For the text-containing cell, return its midpoint in [x, y] coordinate format. 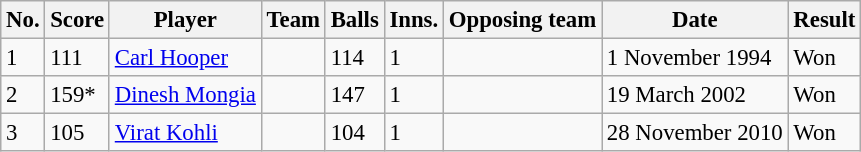
Result [824, 20]
3 [23, 133]
No. [23, 20]
Balls [354, 20]
104 [354, 133]
Dinesh Mongia [185, 95]
28 November 2010 [695, 133]
19 March 2002 [695, 95]
2 [23, 95]
Virat Kohli [185, 133]
111 [78, 58]
Carl Hooper [185, 58]
Score [78, 20]
1 November 1994 [695, 58]
Team [293, 20]
105 [78, 133]
Player [185, 20]
147 [354, 95]
159* [78, 95]
Inns. [414, 20]
Opposing team [522, 20]
Date [695, 20]
114 [354, 58]
